From the cell containing the given text, extract its center point as (X, Y) coordinate. 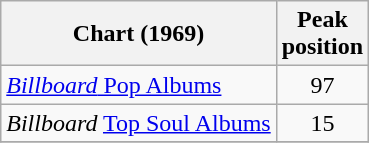
Billboard Pop Albums (138, 85)
97 (322, 85)
15 (322, 123)
Peakposition (322, 34)
Chart (1969) (138, 34)
Billboard Top Soul Albums (138, 123)
